Find where the given text appears and provide that cell's center as [X, Y] coordinate. 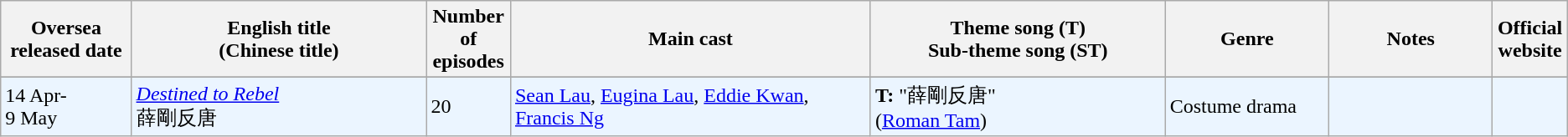
Costume drama [1246, 107]
Theme song (T) Sub-theme song (ST) [1018, 39]
14 Apr- 9 May [66, 107]
Number of episodes [469, 39]
Destined to Rebel 薛剛反唐 [279, 107]
T: "薛剛反唐" (Roman Tam) [1018, 107]
Notes [1411, 39]
Official website [1529, 39]
English title (Chinese title) [279, 39]
Sean Lau, Eugina Lau, Eddie Kwan, Francis Ng [690, 107]
Oversea released date [66, 39]
Genre [1246, 39]
20 [469, 107]
Main cast [690, 39]
